Pinpoint the cell where the given text exists, returning its [x, y] midpoint coordinate. 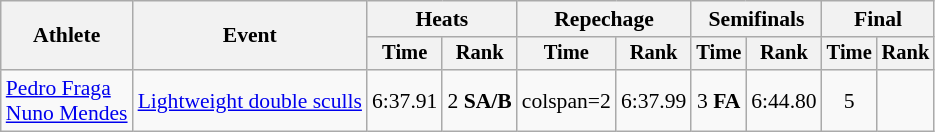
colspan=2 [566, 100]
6:37.91 [404, 100]
Semifinals [756, 19]
Heats [442, 19]
Lightweight double sculls [250, 100]
6:44.80 [784, 100]
Final [878, 19]
3 FA [718, 100]
6:37.99 [654, 100]
Athlete [67, 36]
5 [850, 100]
Repechage [604, 19]
2 SA/B [479, 100]
Pedro FragaNuno Mendes [67, 100]
Event [250, 36]
